Find where the given text appears and provide that cell's center as (x, y) coordinate. 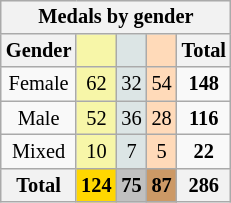
62 (96, 84)
124 (96, 185)
116 (204, 118)
22 (204, 152)
286 (204, 185)
Male (38, 118)
54 (162, 84)
32 (132, 84)
Gender (38, 51)
36 (132, 118)
75 (132, 185)
Medals by gender (116, 17)
5 (162, 152)
87 (162, 185)
7 (132, 152)
148 (204, 84)
Mixed (38, 152)
28 (162, 118)
10 (96, 152)
52 (96, 118)
Female (38, 84)
